Determine the [x, y] coordinate at the center of the cell enclosing the given text.  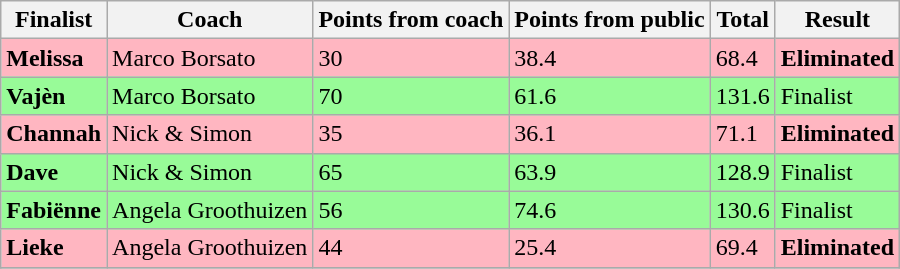
63.9 [610, 172]
Total [742, 20]
Result [837, 20]
56 [411, 210]
128.9 [742, 172]
131.6 [742, 96]
Channah [54, 134]
130.6 [742, 210]
74.6 [610, 210]
70 [411, 96]
35 [411, 134]
30 [411, 58]
69.4 [742, 248]
71.1 [742, 134]
61.6 [610, 96]
25.4 [610, 248]
Dave [54, 172]
Points from public [610, 20]
44 [411, 248]
65 [411, 172]
Lieke [54, 248]
Coach [210, 20]
38.4 [610, 58]
Points from coach [411, 20]
Vajèn [54, 96]
68.4 [742, 58]
Fabiënne [54, 210]
Melissa [54, 58]
36.1 [610, 134]
